Capture the cell that displays the provided text and extract its (x, y) central coordinate. 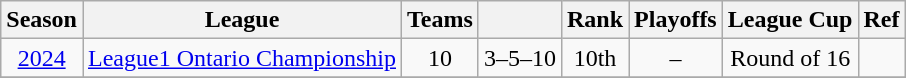
Rank (594, 20)
3–5–10 (520, 58)
– (676, 58)
2024 (42, 58)
Playoffs (676, 20)
10 (440, 58)
Ref (882, 20)
League Cup (790, 20)
League1 Ontario Championship (242, 58)
League (242, 20)
Teams (440, 20)
Season (42, 20)
10th (594, 58)
Round of 16 (790, 58)
